Identify which cell holds the provided text, then report its (X, Y) central coordinate. 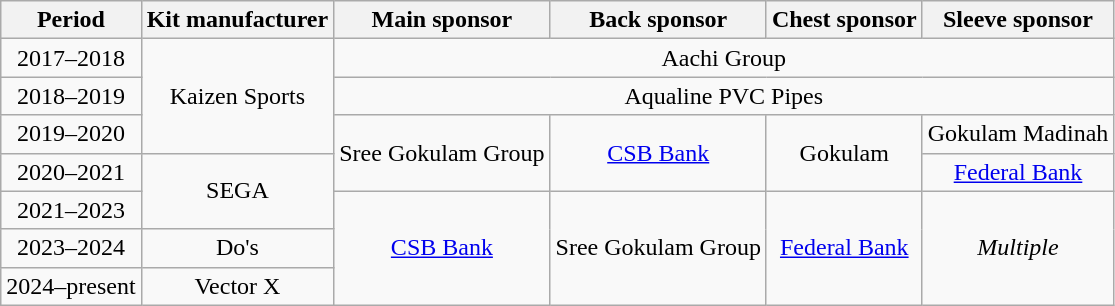
2024–present (71, 286)
2021–2023 (71, 210)
2020–2021 (71, 172)
Period (71, 20)
2023–2024 (71, 248)
SEGA (238, 191)
2019–2020 (71, 134)
Main sponsor (442, 20)
Multiple (1018, 248)
Aachi Group (724, 58)
2018–2019 (71, 96)
Sleeve sponsor (1018, 20)
Back sponsor (658, 20)
Gokulam (844, 153)
Vector X (238, 286)
Gokulam Madinah (1018, 134)
Kit manufacturer (238, 20)
2017–2018 (71, 58)
Do's (238, 248)
Chest sponsor (844, 20)
Aqualine PVC Pipes (724, 96)
Kaizen Sports (238, 96)
